Capture the cell that displays the provided text and extract its (X, Y) central coordinate. 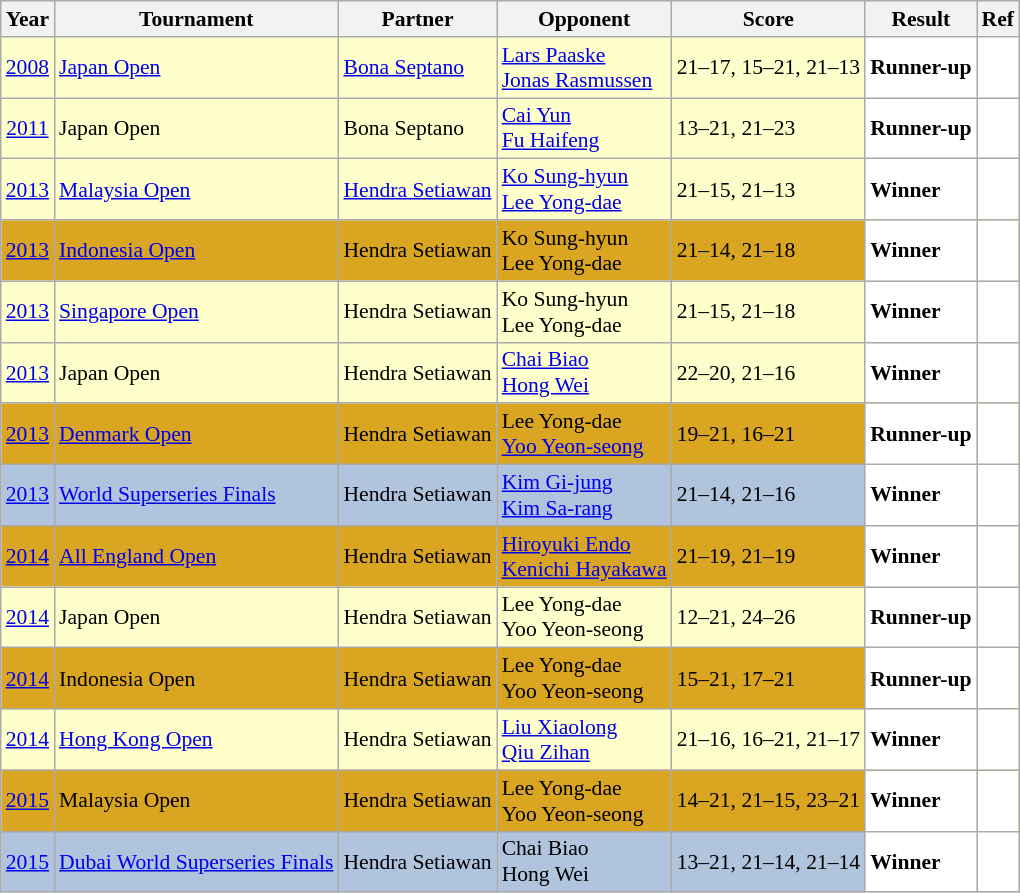
21–19, 21–19 (769, 556)
21–16, 16–21, 21–17 (769, 740)
2011 (28, 128)
Singapore Open (196, 312)
13–21, 21–14, 21–14 (769, 862)
21–14, 21–18 (769, 250)
All England Open (196, 556)
Score (769, 19)
Liu Xiaolong Qiu Zihan (584, 740)
21–17, 15–21, 21–13 (769, 68)
Result (920, 19)
Tournament (196, 19)
Dubai World Superseries Finals (196, 862)
14–21, 21–15, 23–21 (769, 800)
Cai Yun Fu Haifeng (584, 128)
Partner (417, 19)
World Superseries Finals (196, 496)
Year (28, 19)
Hiroyuki Endo Kenichi Hayakawa (584, 556)
15–21, 17–21 (769, 678)
Denmark Open (196, 434)
Kim Gi-jung Kim Sa-rang (584, 496)
13–21, 21–23 (769, 128)
21–15, 21–18 (769, 312)
Lars Paaske Jonas Rasmussen (584, 68)
22–20, 21–16 (769, 372)
Hong Kong Open (196, 740)
2008 (28, 68)
19–21, 16–21 (769, 434)
Ref (997, 19)
21–14, 21–16 (769, 496)
21–15, 21–13 (769, 190)
12–21, 24–26 (769, 618)
Opponent (584, 19)
